Search for the cell housing the specified text and yield its (X, Y) center coordinate. 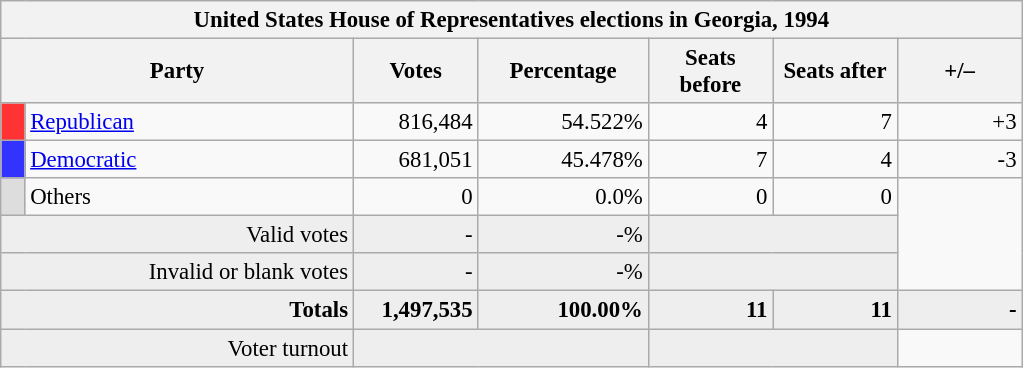
681,051 (416, 160)
Party (178, 72)
Republican (189, 122)
United States House of Representatives elections in Georgia, 1994 (512, 20)
0.0% (563, 197)
+3 (960, 122)
Others (189, 197)
Seats before (710, 72)
Percentage (563, 72)
Invalid or blank votes (178, 273)
Democratic (189, 160)
Voter turnout (178, 348)
Votes (416, 72)
100.00% (563, 310)
54.522% (563, 122)
Seats after (836, 72)
+/– (960, 72)
816,484 (416, 122)
-3 (960, 160)
1,497,535 (416, 310)
45.478% (563, 160)
Valid votes (178, 235)
Totals (178, 310)
